Return the (x, y) coordinate for the center point of the cell that contains the specified text.  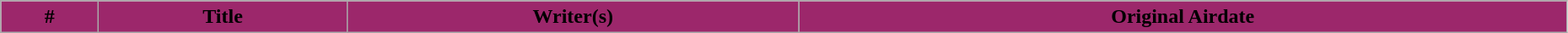
Title (223, 17)
Writer(s) (573, 17)
Original Airdate (1183, 17)
# (50, 17)
